Pinpoint the cell where the given text exists, returning its (X, Y) midpoint coordinate. 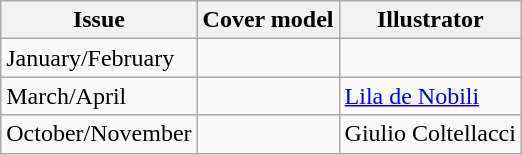
Issue (99, 20)
Cover model (268, 20)
Illustrator (430, 20)
Giulio Coltellacci (430, 134)
Lila de Nobili (430, 96)
October/November (99, 134)
March/April (99, 96)
January/February (99, 58)
